Locate the cell with the specified text and output its (X, Y) center coordinate. 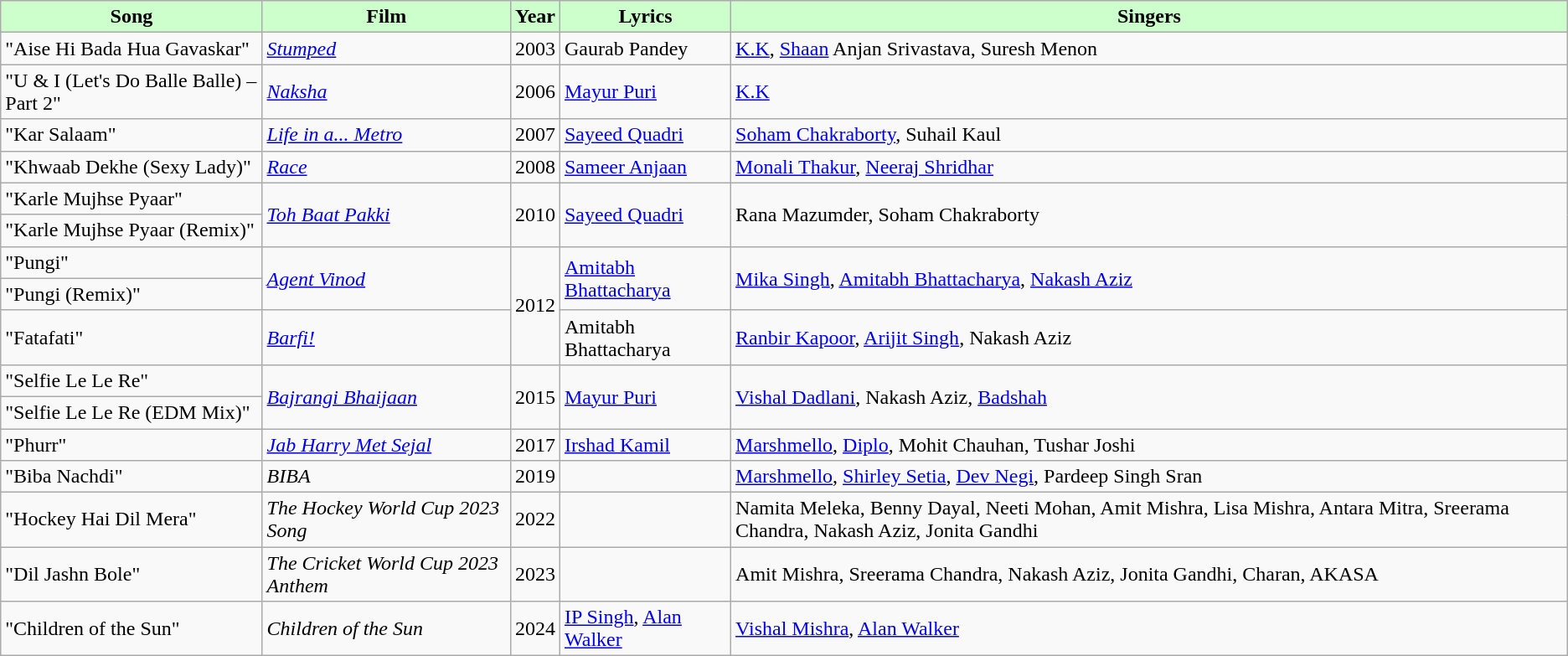
The Cricket World Cup 2023 Anthem (386, 575)
2023 (534, 575)
Gaurab Pandey (645, 49)
Ranbir Kapoor, Arijit Singh, Nakash Aziz (1149, 337)
"Khwaab Dekhe (Sexy Lady)" (132, 167)
Agent Vinod (386, 278)
Barfi! (386, 337)
Jab Harry Met Sejal (386, 445)
2017 (534, 445)
Soham Chakraborty, Suhail Kaul (1149, 135)
2019 (534, 477)
"Karle Mujhse Pyaar" (132, 199)
Namita Meleka, Benny Dayal, Neeti Mohan, Amit Mishra, Lisa Mishra, Antara Mitra, Sreerama Chandra, Nakash Aziz, Jonita Gandhi (1149, 519)
Life in a... Metro (386, 135)
Race (386, 167)
"Fatafati" (132, 337)
2008 (534, 167)
"Aise Hi Bada Hua Gavaskar" (132, 49)
2012 (534, 305)
Children of the Sun (386, 628)
Singers (1149, 17)
BIBA (386, 477)
Film (386, 17)
"Selfie Le Le Re" (132, 380)
2022 (534, 519)
Monali Thakur, Neeraj Shridhar (1149, 167)
K.K (1149, 92)
Rana Mazumder, Soham Chakraborty (1149, 214)
Naksha (386, 92)
IP Singh, Alan Walker (645, 628)
Lyrics (645, 17)
2007 (534, 135)
"Phurr" (132, 445)
"U & I (Let's Do Balle Balle) – Part 2" (132, 92)
"Hockey Hai Dil Mera" (132, 519)
Vishal Dadlani, Nakash Aziz, Badshah (1149, 396)
The Hockey World Cup 2023 Song (386, 519)
Mika Singh, Amitabh Bhattacharya, Nakash Aziz (1149, 278)
Marshmello, Diplo, Mohit Chauhan, Tushar Joshi (1149, 445)
Sameer Anjaan (645, 167)
2003 (534, 49)
Amit Mishra, Sreerama Chandra, Nakash Aziz, Jonita Gandhi, Charan, AKASA (1149, 575)
"Karle Mujhse Pyaar (Remix)" (132, 230)
2024 (534, 628)
Stumped (386, 49)
2006 (534, 92)
"Biba Nachdi" (132, 477)
Marshmello, Shirley Setia, Dev Negi, Pardeep Singh Sran (1149, 477)
"Pungi" (132, 262)
Irshad Kamil (645, 445)
2015 (534, 396)
2010 (534, 214)
Year (534, 17)
"Dil Jashn Bole" (132, 575)
"Children of the Sun" (132, 628)
Vishal Mishra, Alan Walker (1149, 628)
Bajrangi Bhaijaan (386, 396)
Song (132, 17)
Toh Baat Pakki (386, 214)
"Selfie Le Le Re (EDM Mix)" (132, 412)
"Kar Salaam" (132, 135)
K.K, Shaan Anjan Srivastava, Suresh Menon (1149, 49)
"Pungi (Remix)" (132, 294)
